Determine the [X, Y] coordinate at the center of the cell enclosing the given text.  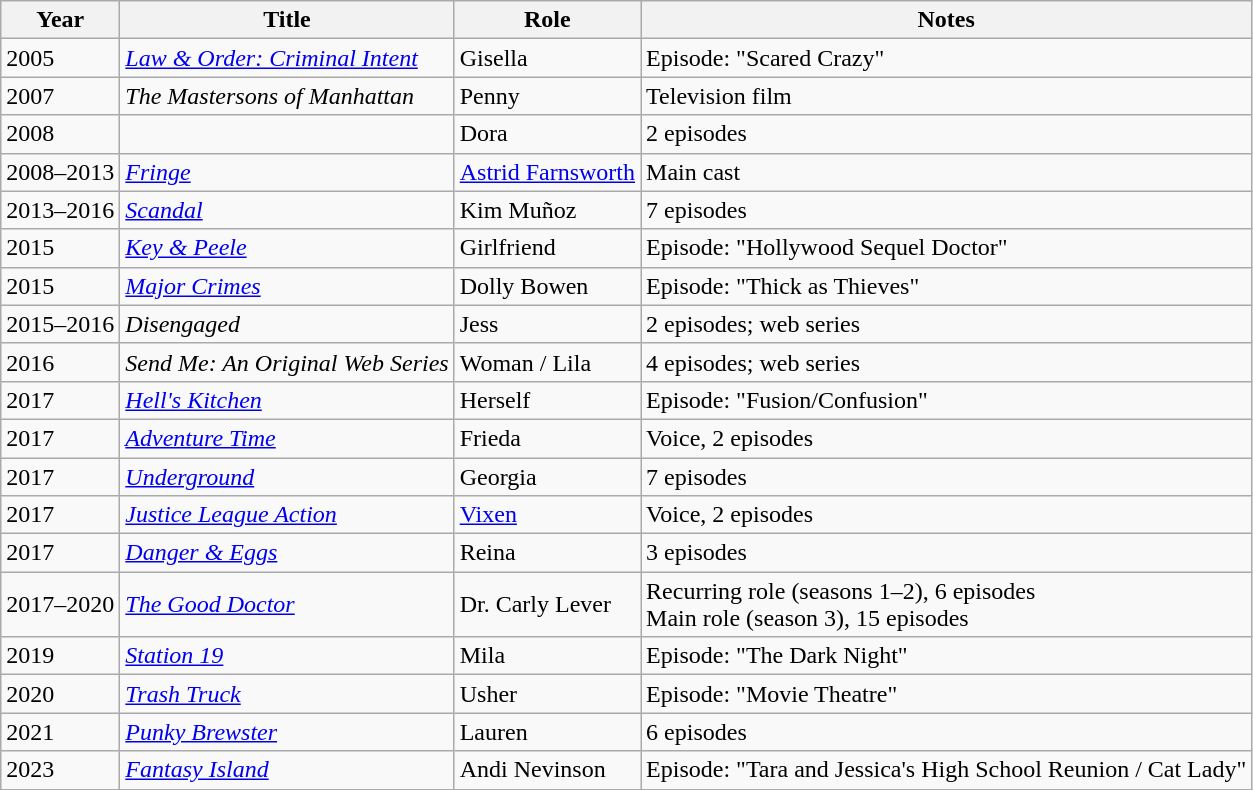
Woman / Lila [547, 362]
2008 [60, 134]
Gisella [547, 58]
Herself [547, 400]
4 episodes; web series [946, 362]
Dr. Carly Lever [547, 604]
Reina [547, 553]
Episode: "Movie Theatre" [946, 694]
Year [60, 20]
Notes [946, 20]
2013–2016 [60, 210]
Title [287, 20]
Episode: "Fusion/Confusion" [946, 400]
Fantasy Island [287, 770]
2021 [60, 732]
2017–2020 [60, 604]
Recurring role (seasons 1–2), 6 episodes Main role (season 3), 15 episodes [946, 604]
Main cast [946, 172]
Jess [547, 324]
Episode: "Scared Crazy" [946, 58]
Girlfriend [547, 248]
Astrid Farnsworth [547, 172]
Law & Order: Criminal Intent [287, 58]
Dolly Bowen [547, 286]
The Mastersons of Manhattan [287, 96]
Justice League Action [287, 515]
Georgia [547, 477]
Punky Brewster [287, 732]
2 episodes; web series [946, 324]
2023 [60, 770]
Kim Muñoz [547, 210]
Episode: "Tara and Jessica's High School Reunion / Cat Lady" [946, 770]
Danger & Eggs [287, 553]
Major Crimes [287, 286]
2008–2013 [60, 172]
3 episodes [946, 553]
Key & Peele [287, 248]
Mila [547, 656]
The Good Doctor [287, 604]
2005 [60, 58]
Station 19 [287, 656]
Adventure Time [287, 438]
Lauren [547, 732]
Trash Truck [287, 694]
Penny [547, 96]
2019 [60, 656]
Television film [946, 96]
Underground [287, 477]
Role [547, 20]
Episode: "Hollywood Sequel Doctor" [946, 248]
Send Me: An Original Web Series [287, 362]
Disengaged [287, 324]
6 episodes [946, 732]
2015–2016 [60, 324]
2020 [60, 694]
Episode: "The Dark Night" [946, 656]
Andi Nevinson [547, 770]
Scandal [287, 210]
Frieda [547, 438]
2 episodes [946, 134]
Usher [547, 694]
Fringe [287, 172]
Hell's Kitchen [287, 400]
2007 [60, 96]
2016 [60, 362]
Vixen [547, 515]
Dora [547, 134]
Episode: "Thick as Thieves" [946, 286]
